From the cell containing the given text, extract its center point as (X, Y) coordinate. 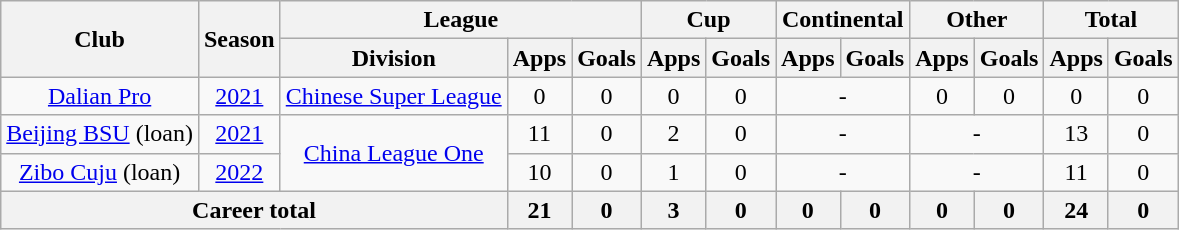
Career total (254, 210)
League (460, 20)
Division (394, 58)
13 (1076, 134)
Chinese Super League (394, 96)
1 (673, 172)
Season (239, 39)
3 (673, 210)
2022 (239, 172)
Beijing BSU (loan) (100, 134)
21 (539, 210)
China League One (394, 153)
Club (100, 39)
2 (673, 134)
24 (1076, 210)
Continental (843, 20)
Other (977, 20)
Cup (708, 20)
Dalian Pro (100, 96)
Total (1111, 20)
Zibo Cuju (loan) (100, 172)
10 (539, 172)
